From the cell containing the given text, extract its center point as (x, y) coordinate. 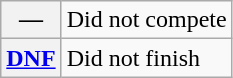
Did not compete (146, 20)
— (31, 20)
DNF (31, 58)
Did not finish (146, 58)
